Return (x, y) of the center of cell containing provided text 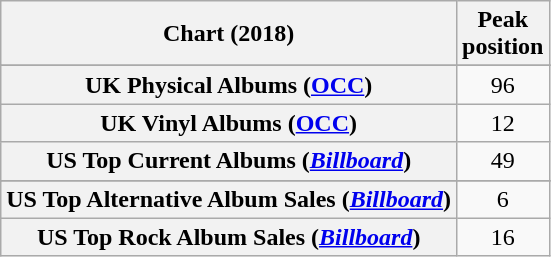
49 (503, 161)
US Top Current Albums (Billboard) (229, 161)
12 (503, 123)
16 (503, 237)
Peak position (503, 34)
US Top Alternative Album Sales (Billboard) (229, 199)
6 (503, 199)
US Top Rock Album Sales (Billboard) (229, 237)
Chart (2018) (229, 34)
96 (503, 85)
UK Physical Albums (OCC) (229, 85)
UK Vinyl Albums (OCC) (229, 123)
